Pinpoint the cell where the given text exists, returning its [x, y] midpoint coordinate. 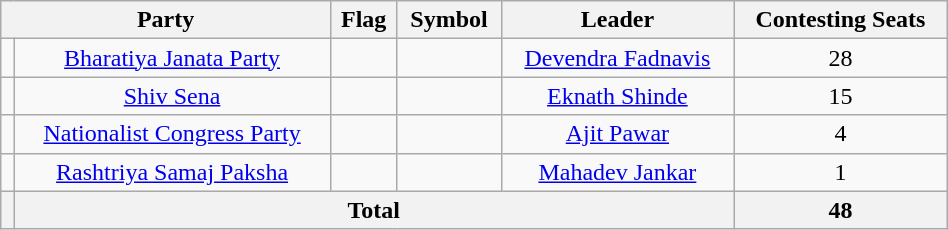
Leader [617, 20]
Ajit Pawar [617, 134]
Party [166, 20]
Nationalist Congress Party [172, 134]
Eknath Shinde [617, 96]
48 [841, 210]
28 [841, 58]
15 [841, 96]
Mahadev Jankar [617, 172]
Symbol [449, 20]
Flag [364, 20]
1 [841, 172]
4 [841, 134]
Contesting Seats [841, 20]
Total [374, 210]
Bharatiya Janata Party [172, 58]
Rashtriya Samaj Paksha [172, 172]
Devendra Fadnavis [617, 58]
Shiv Sena [172, 96]
